From the cell containing the given text, extract its center point as [x, y] coordinate. 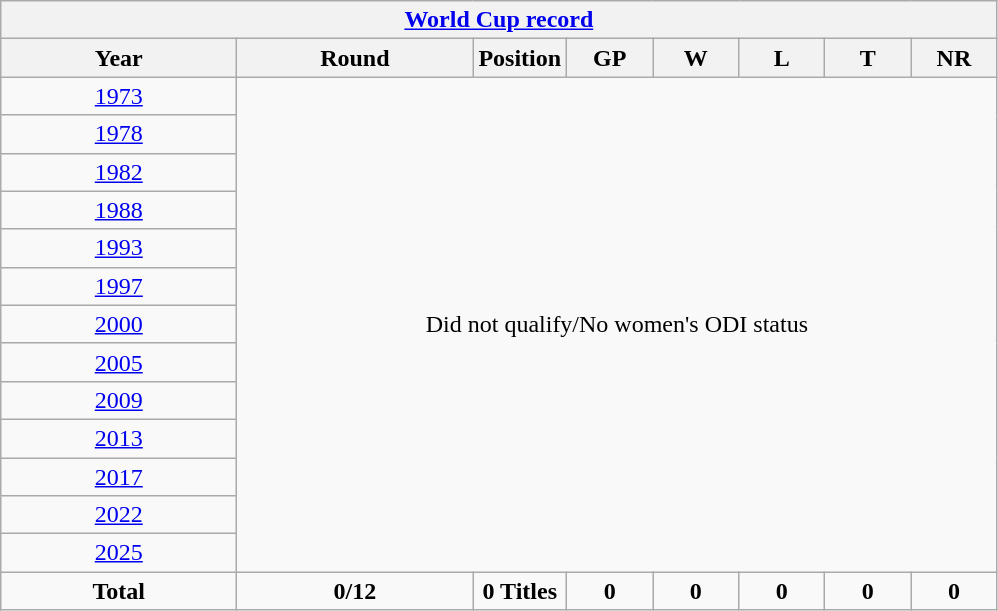
1988 [119, 210]
Year [119, 58]
2025 [119, 553]
2013 [119, 438]
NR [954, 58]
GP [610, 58]
2005 [119, 362]
Did not qualify/No women's ODI status [617, 324]
Round [355, 58]
1993 [119, 248]
1997 [119, 286]
2022 [119, 515]
1973 [119, 96]
L [782, 58]
Total [119, 591]
0/12 [355, 591]
W [696, 58]
1982 [119, 172]
Position [520, 58]
0 Titles [520, 591]
1978 [119, 134]
2009 [119, 400]
2017 [119, 477]
World Cup record [499, 20]
2000 [119, 324]
T [868, 58]
